Locate the cell with the specified text and output its [x, y] center coordinate. 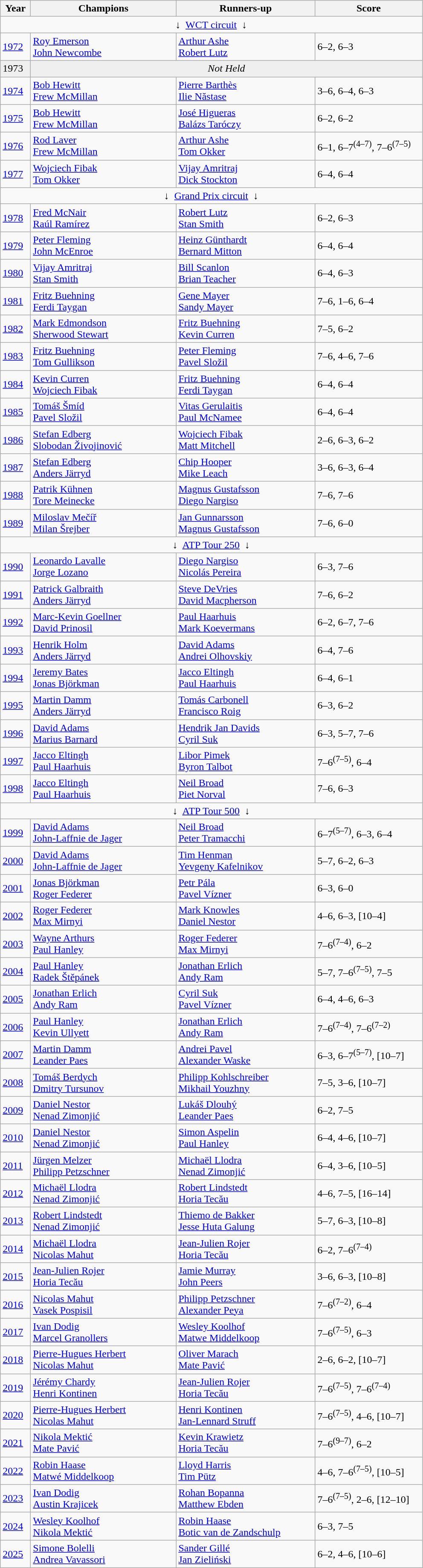
Wesley Koolhof Matwe Middelkoop [246, 1332]
2002 [15, 916]
1973 [15, 69]
1986 [15, 440]
Martin Damm Leander Paes [103, 1055]
2–6, 6–3, 6–2 [368, 440]
7–6(7–5), 6–4 [368, 761]
Patrik Kühnen Tore Meinecke [103, 495]
3–6, 6–3, [10–8] [368, 1276]
Nicolas Mahut Vasek Pospisil [103, 1305]
Lukáš Dlouhý Leander Paes [246, 1110]
Steve DeVries David Macpherson [246, 594]
6–2, 6–7, 7–6 [368, 622]
6–3, 7–5 [368, 1526]
1987 [15, 467]
↓ WCT circuit ↓ [211, 25]
Robert Lindstedt Nenad Zimonjić [103, 1221]
7–6(7–5), 6–3 [368, 1332]
2015 [15, 1276]
Fritz Buehning Tom Gullikson [103, 356]
2–6, 6–2, [10–7] [368, 1360]
3–6, 6–4, 6–3 [368, 90]
7–6, 6–2 [368, 594]
Rohan Bopanna Matthew Ebden [246, 1498]
Year [15, 9]
Not Held [226, 69]
6–4, 6–1 [368, 678]
7–6(7–2), 6–4 [368, 1305]
7–6, 4–6, 7–6 [368, 356]
Neil Broad Piet Norval [246, 789]
Petr Pála Pavel Vízner [246, 888]
2010 [15, 1137]
6–3, 5–7, 7–6 [368, 733]
Bill Scanlon Brian Teacher [246, 273]
7–6, 6–3 [368, 789]
Michaël Llodra Nicolas Mahut [103, 1249]
6–2, 7–6(7–4) [368, 1249]
6–7(5–7), 6–3, 6–4 [368, 833]
Robert Lutz Stan Smith [246, 217]
4–6, 6–3, [10–4] [368, 916]
2024 [15, 1526]
3–6, 6–3, 6–4 [368, 467]
Philipp Kohlschreiber Mikhail Youzhny [246, 1082]
2000 [15, 860]
Patrick Galbraith Anders Järryd [103, 594]
Peter Fleming Pavel Složil [246, 356]
7–6(7–5), 2–6, [12–10] [368, 1498]
1982 [15, 329]
Roy Emerson John Newcombe [103, 47]
Chip Hooper Mike Leach [246, 467]
Jérémy Chardy Henri Kontinen [103, 1387]
7–5, 6–2 [368, 329]
1993 [15, 650]
Libor Pimek Byron Talbot [246, 761]
1978 [15, 217]
2025 [15, 1554]
1988 [15, 495]
Magnus Gustafsson Diego Nargiso [246, 495]
Philipp Petzschner Alexander Peya [246, 1305]
6–2, 6–2 [368, 119]
1979 [15, 246]
Mark Edmondson Sherwood Stewart [103, 329]
7–6(7–4), 7–6(7–2) [368, 1027]
Peter Fleming John McEnroe [103, 246]
1994 [15, 678]
Simone Bolelli Andrea Vavassori [103, 1554]
Fred McNair Raúl Ramírez [103, 217]
2011 [15, 1166]
7–6, 6–0 [368, 523]
7–6(7–5), 7–6(7–4) [368, 1387]
2005 [15, 999]
Runners-up [246, 9]
Henri Kontinen Jan-Lennard Struff [246, 1415]
6–3, 6–0 [368, 888]
↓ ATP Tour 500 ↓ [211, 811]
1981 [15, 301]
Robert Lindstedt Horia Tecău [246, 1194]
Tomáš Berdych Dmitry Tursunov [103, 1082]
5–7, 6–3, [10–8] [368, 1221]
1984 [15, 385]
2003 [15, 944]
Martin Damm Anders Järryd [103, 705]
Lloyd Harris Tim Pütz [246, 1471]
2019 [15, 1387]
Henrik Holm Anders Järryd [103, 650]
1991 [15, 594]
1983 [15, 356]
David Adams Marius Barnard [103, 733]
Wayne Arthurs Paul Hanley [103, 944]
2016 [15, 1305]
2017 [15, 1332]
Tomáš Šmíd Pavel Složil [103, 412]
Stefan Edberg Anders Järryd [103, 467]
Stefan Edberg Slobodan Živojinović [103, 440]
José Higueras Balázs Taróczy [246, 119]
Miloslav Mečíř Milan Šrejber [103, 523]
6–2, 4–6, [10–6] [368, 1554]
7–6(7–5), 4–6, [10–7] [368, 1415]
6–1, 6–7(4–7), 7–6(7–5) [368, 146]
7–6(9–7), 6–2 [368, 1443]
Kevin Curren Wojciech Fibak [103, 385]
6–3, 6–7(5–7), [10–7] [368, 1055]
Vijay Amritraj Stan Smith [103, 273]
7–6(7–4), 6–2 [368, 944]
7–6, 1–6, 6–4 [368, 301]
Kevin Krawietz Horia Tecău [246, 1443]
6–4, 4–6, 6–3 [368, 999]
Vijay Amritraj Dick Stockton [246, 174]
2021 [15, 1443]
1992 [15, 622]
↓ ATP Tour 250 ↓ [211, 545]
Jamie Murray John Peers [246, 1276]
1989 [15, 523]
4–6, 7–5, [16–14] [368, 1194]
Thiemo de Bakker Jesse Huta Galung [246, 1221]
1977 [15, 174]
6–4, 3–6, [10–5] [368, 1166]
Jonas Björkman Roger Federer [103, 888]
Paul Haarhuis Mark Koevermans [246, 622]
Gene Mayer Sandy Mayer [246, 301]
2014 [15, 1249]
1972 [15, 47]
Andrei Pavel Alexander Waske [246, 1055]
Nikola Mektić Mate Pavić [103, 1443]
1995 [15, 705]
Jürgen Melzer Philipp Petzschner [103, 1166]
1999 [15, 833]
Neil Broad Peter Tramacchi [246, 833]
6–2, 7–5 [368, 1110]
Robin Haase Matwé Middelkoop [103, 1471]
Pierre Barthès Ilie Năstase [246, 90]
Jan Gunnarsson Magnus Gustafsson [246, 523]
Vitas Gerulaitis Paul McNamee [246, 412]
5–7, 7–6(7–5), 7–5 [368, 971]
Wojciech Fibak Tom Okker [103, 174]
Score [368, 9]
1980 [15, 273]
Arthur Ashe Tom Okker [246, 146]
Ivan Dodig Marcel Granollers [103, 1332]
Marc-Kevin Goellner David Prinosil [103, 622]
Tomás Carbonell Francisco Roig [246, 705]
2018 [15, 1360]
2013 [15, 1221]
Ivan Dodig Austin Krajicek [103, 1498]
2008 [15, 1082]
Arthur Ashe Robert Lutz [246, 47]
2009 [15, 1110]
Champions [103, 9]
Wesley Koolhof Nikola Mektić [103, 1526]
2020 [15, 1415]
Simon Aspelin Paul Hanley [246, 1137]
2023 [15, 1498]
Cyril Suk Pavel Vízner [246, 999]
6–4, 6–3 [368, 273]
6–3, 6–2 [368, 705]
Tim Henman Yevgeny Kafelnikov [246, 860]
Robin Haase Botic van de Zandschulp [246, 1526]
Paul Hanley Kevin Ullyett [103, 1027]
2004 [15, 971]
Fritz Buehning Kevin Curren [246, 329]
1997 [15, 761]
Oliver Marach Mate Pavić [246, 1360]
Diego Nargiso Nicolás Pereira [246, 567]
4–6, 7–6(7–5), [10–5] [368, 1471]
2022 [15, 1471]
1990 [15, 567]
2001 [15, 888]
6–4, 7–6 [368, 650]
5–7, 6–2, 6–3 [368, 860]
1975 [15, 119]
1974 [15, 90]
Sander Gillé Jan Zieliński [246, 1554]
Mark Knowles Daniel Nestor [246, 916]
1985 [15, 412]
6–3, 7–6 [368, 567]
7–6, 7–6 [368, 495]
2012 [15, 1194]
Hendrik Jan Davids Cyril Suk [246, 733]
7–5, 3–6, [10–7] [368, 1082]
Wojciech Fibak Matt Mitchell [246, 440]
1998 [15, 789]
1996 [15, 733]
2007 [15, 1055]
2006 [15, 1027]
1976 [15, 146]
↓ Grand Prix circuit ↓ [211, 196]
Heinz Günthardt Bernard Mitton [246, 246]
Rod Laver Frew McMillan [103, 146]
Jeremy Bates Jonas Björkman [103, 678]
Leonardo Lavalle Jorge Lozano [103, 567]
6–4, 4–6, [10–7] [368, 1137]
Paul Hanley Radek Štěpánek [103, 971]
David Adams Andrei Olhovskiy [246, 650]
